Return the [X, Y] coordinate for the center point of the cell that contains the specified text.  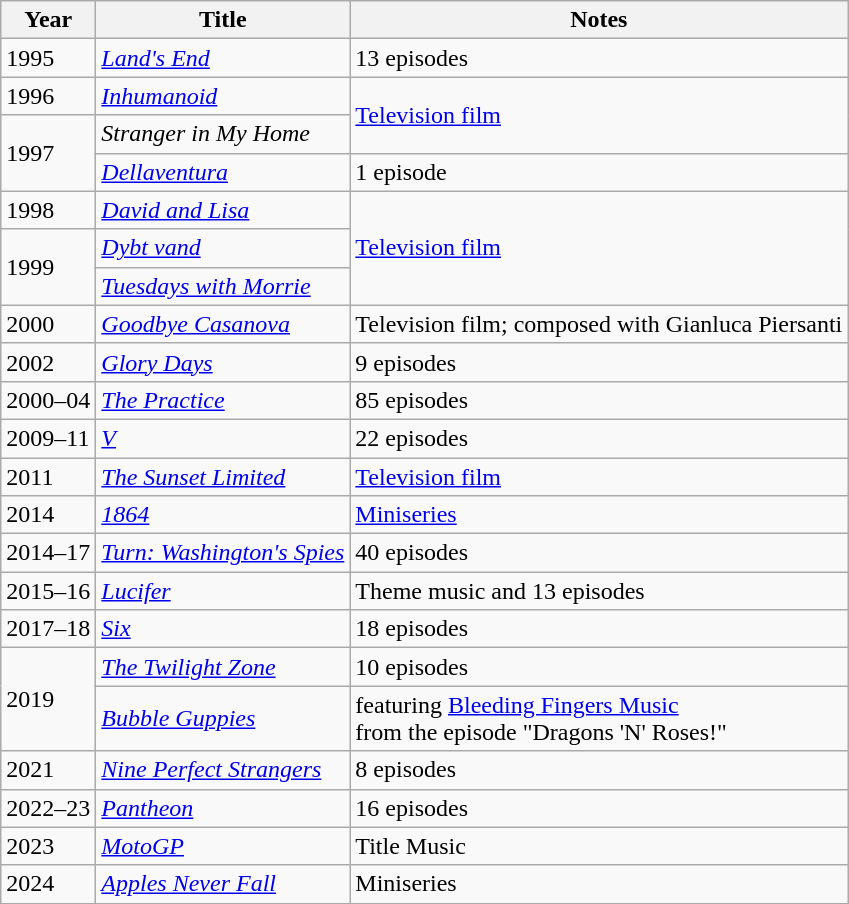
1996 [48, 96]
Title Music [599, 846]
Television film; composed with Gianluca Piersanti [599, 324]
2019 [48, 700]
2023 [48, 846]
Pantheon [223, 808]
David and Lisa [223, 210]
10 episodes [599, 667]
2021 [48, 770]
1999 [48, 267]
1998 [48, 210]
13 episodes [599, 58]
Theme music and 13 episodes [599, 591]
Year [48, 20]
MotoGP [223, 846]
1995 [48, 58]
18 episodes [599, 629]
Goodbye Casanova [223, 324]
1864 [223, 515]
1997 [48, 153]
Apples Never Fall [223, 884]
22 episodes [599, 438]
Turn: Washington's Spies [223, 553]
2014 [48, 515]
Nine Perfect Strangers [223, 770]
2000 [48, 324]
Tuesdays with Morrie [223, 286]
2002 [48, 362]
Title [223, 20]
40 episodes [599, 553]
Inhumanoid [223, 96]
Stranger in My Home [223, 134]
The Practice [223, 400]
2022–23 [48, 808]
Land's End [223, 58]
2017–18 [48, 629]
Bubble Guppies [223, 718]
8 episodes [599, 770]
16 episodes [599, 808]
2000–04 [48, 400]
Six [223, 629]
Dellaventura [223, 172]
Dybt vand [223, 248]
The Sunset Limited [223, 477]
Notes [599, 20]
1 episode [599, 172]
9 episodes [599, 362]
Lucifer [223, 591]
85 episodes [599, 400]
V [223, 438]
2014–17 [48, 553]
The Twilight Zone [223, 667]
featuring Bleeding Fingers Musicfrom the episode "Dragons 'N' Roses!" [599, 718]
2024 [48, 884]
Glory Days [223, 362]
2011 [48, 477]
2009–11 [48, 438]
2015–16 [48, 591]
